Search for the cell housing the specified text and yield its [x, y] center coordinate. 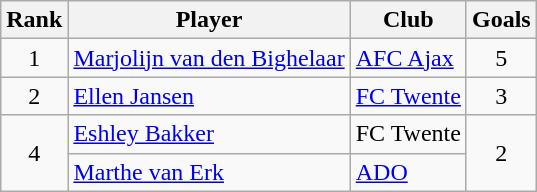
Marjolijn van den Bighelaar [209, 58]
ADO [408, 172]
Eshley Bakker [209, 134]
1 [34, 58]
Club [408, 20]
Player [209, 20]
5 [501, 58]
4 [34, 153]
3 [501, 96]
Ellen Jansen [209, 96]
Goals [501, 20]
AFC Ajax [408, 58]
Rank [34, 20]
Marthe van Erk [209, 172]
